Identify which cell holds the provided text, then report its [x, y] central coordinate. 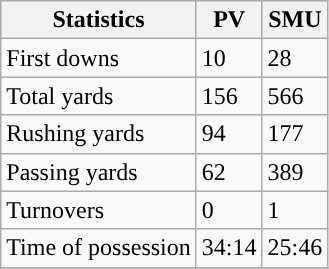
Rushing yards [99, 134]
10 [229, 58]
0 [229, 210]
Turnovers [99, 210]
566 [295, 96]
PV [229, 20]
SMU [295, 20]
156 [229, 96]
25:46 [295, 248]
Time of possession [99, 248]
62 [229, 172]
177 [295, 134]
Statistics [99, 20]
94 [229, 134]
28 [295, 58]
34:14 [229, 248]
389 [295, 172]
Passing yards [99, 172]
Total yards [99, 96]
1 [295, 210]
First downs [99, 58]
